Pinpoint the cell where the given text exists, returning its (X, Y) midpoint coordinate. 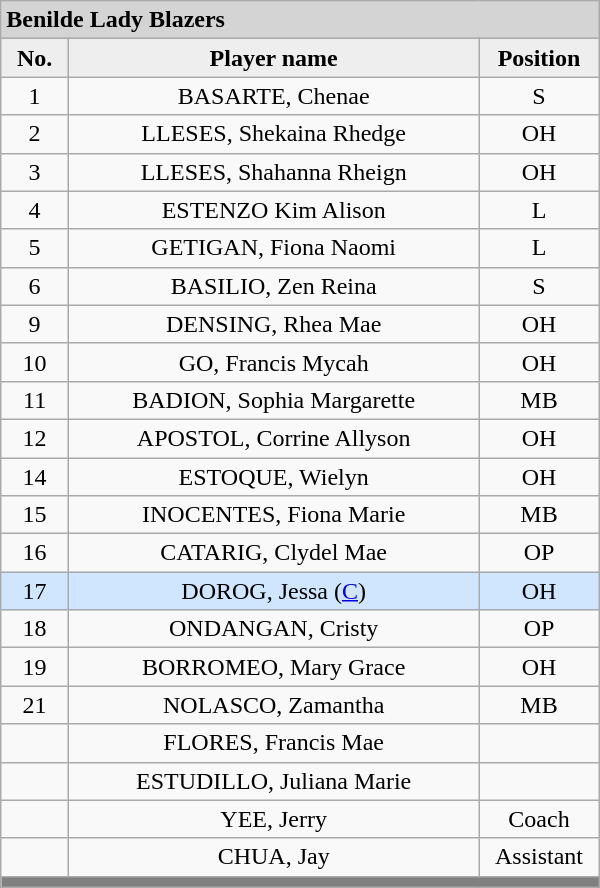
3 (35, 172)
Coach (539, 819)
INOCENTES, Fiona Marie (274, 515)
BORROMEO, Mary Grace (274, 667)
LLESES, Shekaina Rhedge (274, 134)
Benilde Lady Blazers (300, 20)
YEE, Jerry (274, 819)
Assistant (539, 857)
9 (35, 324)
2 (35, 134)
14 (35, 477)
FLORES, Francis Mae (274, 743)
GETIGAN, Fiona Naomi (274, 248)
LLESES, Shahanna Rheign (274, 172)
CHUA, Jay (274, 857)
No. (35, 58)
6 (35, 286)
11 (35, 400)
1 (35, 96)
5 (35, 248)
4 (35, 210)
CATARIG, Clydel Mae (274, 553)
ESTUDILLO, Juliana Marie (274, 781)
Player name (274, 58)
ESTENZO Kim Alison (274, 210)
Position (539, 58)
APOSTOL, Corrine Allyson (274, 438)
NOLASCO, Zamantha (274, 705)
BADION, Sophia Margarette (274, 400)
DENSING, Rhea Mae (274, 324)
BASILIO, Zen Reina (274, 286)
18 (35, 629)
ONDANGAN, Cristy (274, 629)
10 (35, 362)
15 (35, 515)
17 (35, 591)
21 (35, 705)
12 (35, 438)
ESTOQUE, Wielyn (274, 477)
BASARTE, Chenae (274, 96)
19 (35, 667)
DOROG, Jessa (C) (274, 591)
GO, Francis Mycah (274, 362)
16 (35, 553)
